Identify which cell holds the provided text, then report its [X, Y] central coordinate. 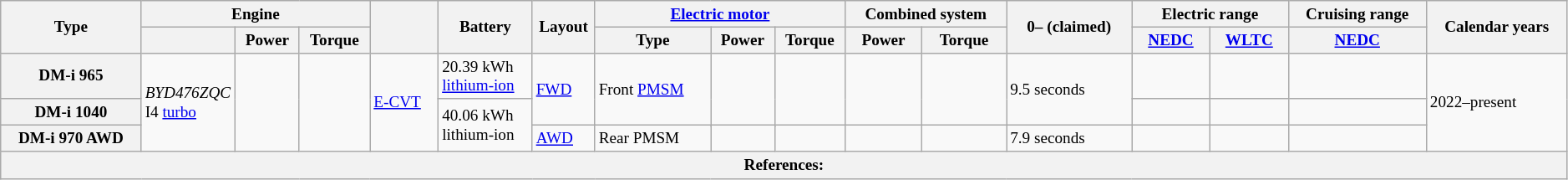
20.39 kWh lithium-ion [485, 76]
FWD [563, 90]
References: [784, 165]
9.5 seconds [1069, 90]
Engine [256, 14]
Electric motor [720, 14]
WLTC [1249, 40]
DM-i 970 AWD [71, 139]
DM-i 1040 [71, 112]
Battery [485, 27]
Rear PMSM [652, 139]
E-CVT [404, 102]
Electric range [1210, 14]
Combined system [926, 14]
2022–present [1497, 102]
Front PMSM [652, 90]
DM-i 965 [71, 76]
AWD [563, 139]
Calendar years [1497, 27]
7.9 seconds [1069, 139]
BYD476ZQC I4 turbo [188, 102]
40.06 kWh lithium-ion [485, 126]
Cruising range [1357, 14]
Layout [563, 27]
0– (claimed) [1069, 27]
